Return [x, y] of the center of cell containing provided text 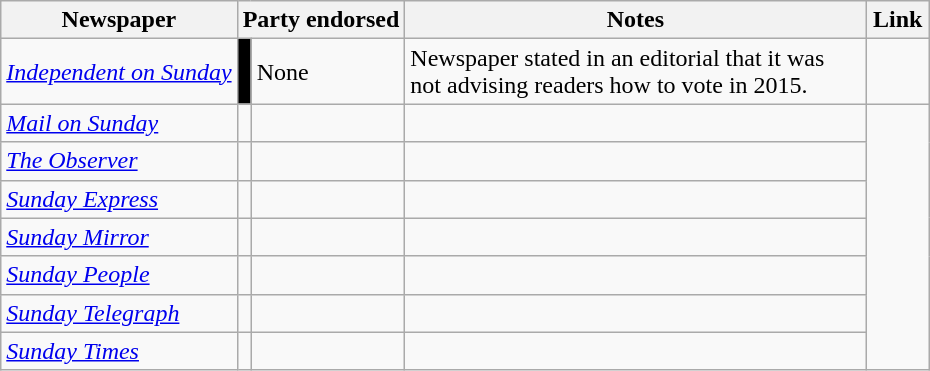
The Observer [119, 161]
None [328, 72]
Sunday Times [119, 351]
Mail on Sunday [119, 123]
Notes [636, 20]
Sunday Mirror [119, 237]
Link [898, 20]
Sunday People [119, 275]
Independent on Sunday [119, 72]
Newspaper [119, 20]
Newspaper stated in an editorial that it was not advising readers how to vote in 2015. [636, 72]
Sunday Telegraph [119, 313]
Sunday Express [119, 199]
Party endorsed [321, 20]
